Return the [x, y] coordinate for the center point of the cell that contains the specified text.  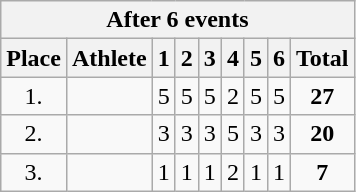
Total [323, 58]
Place [34, 58]
3. [34, 172]
4 [232, 58]
7 [323, 172]
27 [323, 96]
Athlete [109, 58]
2. [34, 134]
After 6 events [178, 20]
20 [323, 134]
1. [34, 96]
6 [278, 58]
